Locate the cell with the specified text and output its [x, y] center coordinate. 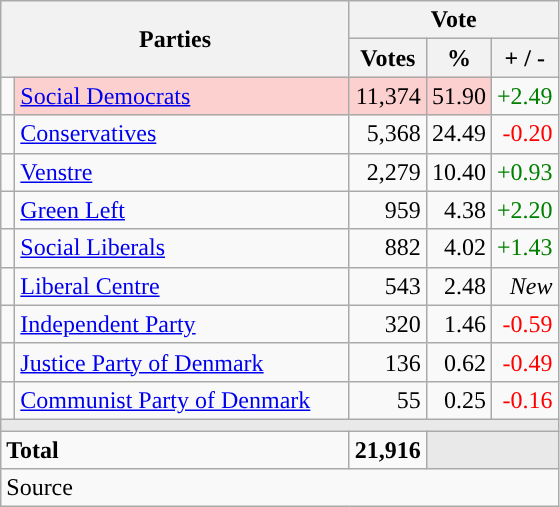
-0.20 [524, 134]
Green Left [182, 210]
+2.49 [524, 96]
0.62 [458, 362]
55 [388, 400]
0.25 [458, 400]
+1.43 [524, 248]
-0.59 [524, 324]
-0.49 [524, 362]
24.49 [458, 134]
Justice Party of Denmark [182, 362]
882 [388, 248]
21,916 [388, 449]
Total [176, 449]
+ / - [524, 58]
Vote [454, 20]
Independent Party [182, 324]
Social Democrats [182, 96]
4.02 [458, 248]
New [524, 286]
1.46 [458, 324]
136 [388, 362]
51.90 [458, 96]
-0.16 [524, 400]
Liberal Centre [182, 286]
10.40 [458, 172]
Communist Party of Denmark [182, 400]
Social Liberals [182, 248]
11,374 [388, 96]
320 [388, 324]
Parties [176, 39]
Source [280, 488]
+2.20 [524, 210]
% [458, 58]
5,368 [388, 134]
4.38 [458, 210]
959 [388, 210]
Conservatives [182, 134]
+0.93 [524, 172]
2,279 [388, 172]
2.48 [458, 286]
Votes [388, 58]
Venstre [182, 172]
543 [388, 286]
